Pinpoint the cell where the given text exists, returning its [X, Y] midpoint coordinate. 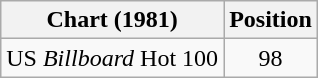
US Billboard Hot 100 [112, 58]
Chart (1981) [112, 20]
Position [271, 20]
98 [271, 58]
